Return [X, Y] of the center of cell containing provided text 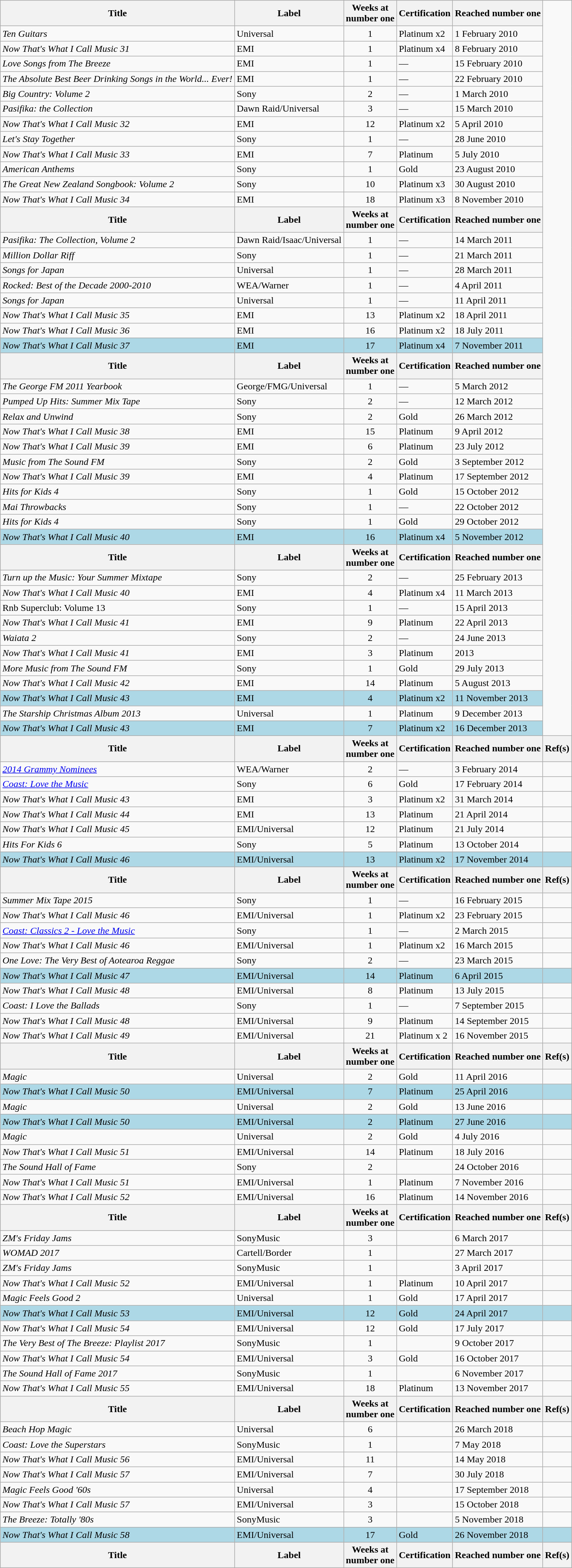
15 October 2012 [498, 492]
Magic Feels Good 2 [117, 1298]
Now That's What I Call Music 47 [117, 975]
8 November 2010 [498, 199]
Turn up the Music: Your Summer Mixtape [117, 578]
15 March 2010 [498, 109]
7 November 2011 [498, 345]
21 [370, 1036]
Now That's What I Call Music 44 [117, 814]
4 July 2016 [498, 1137]
8 [370, 991]
17 February 2014 [498, 784]
24 April 2017 [498, 1313]
Waiata 2 [117, 638]
17 September 2018 [498, 1490]
26 March 2018 [498, 1429]
16 March 2015 [498, 945]
Now That's What I Call Music 42 [117, 683]
5 March 2012 [498, 386]
17 November 2014 [498, 859]
15 October 2018 [498, 1505]
The Absolute Best Beer Drinking Songs in the World... Ever! [117, 79]
Now That's What I Call Music 45 [117, 829]
25 April 2016 [498, 1092]
5 August 2013 [498, 683]
5 November 2012 [498, 537]
11 April 2016 [498, 1077]
14 March 2011 [498, 240]
28 June 2010 [498, 139]
27 June 2016 [498, 1122]
28 March 2011 [498, 270]
George/FMG/Universal [289, 386]
Summer Mix Tape 2015 [117, 900]
29 October 2012 [498, 522]
21 April 2014 [498, 814]
9 October 2017 [498, 1343]
Music from The Sound FM [117, 462]
17 April 2017 [498, 1298]
The Sound Hall of Fame 2017 [117, 1373]
16 December 2013 [498, 728]
5 July 2010 [498, 154]
11 [370, 1459]
Now That's What I Call Music 36 [117, 330]
Now That's What I Call Music 34 [117, 199]
8 February 2010 [498, 49]
13 July 2015 [498, 991]
2013 [498, 653]
15 April 2013 [498, 608]
Coast: Love the Music [117, 784]
16 October 2017 [498, 1358]
15 February 2010 [498, 64]
15 [370, 431]
Now That's What I Call Music 55 [117, 1388]
Cartell/Border [289, 1253]
Relax and Unwind [117, 416]
Now That's What I Call Music 49 [117, 1036]
12 March 2012 [498, 401]
More Music from The Sound FM [117, 668]
Now That's What I Call Music 38 [117, 431]
Now That's What I Call Music 37 [117, 345]
27 March 2017 [498, 1253]
23 March 2015 [498, 960]
One Love: The Very Best of Aotearoa Reggae [117, 960]
Coast: I Love the Ballads [117, 1006]
Let's Stay Together [117, 139]
Now That's What I Call Music 31 [117, 49]
13 June 2016 [498, 1107]
Big Country: Volume 2 [117, 94]
Love Songs from The Breeze [117, 64]
American Anthems [117, 169]
3 April 2017 [498, 1268]
22 February 2010 [498, 79]
Now That's What I Call Music 35 [117, 315]
Now That's What I Call Music 56 [117, 1459]
18 April 2011 [498, 315]
Dawn Raid/Universal [289, 109]
31 March 2014 [498, 799]
Million Dollar Riff [117, 255]
2 March 2015 [498, 930]
26 March 2012 [498, 416]
6 March 2017 [498, 1238]
23 February 2015 [498, 915]
Hits For Kids 6 [117, 844]
Beach Hop Magic [117, 1429]
6 November 2017 [498, 1373]
13 November 2017 [498, 1388]
Coast: Love the Superstars [117, 1444]
Dawn Raid/Isaac/Universal [289, 240]
30 July 2018 [498, 1474]
14 May 2018 [498, 1459]
1 March 2010 [498, 94]
7 September 2015 [498, 1006]
23 July 2012 [498, 446]
24 June 2013 [498, 638]
17 September 2012 [498, 477]
16 February 2015 [498, 900]
11 November 2013 [498, 698]
Pumped Up Hits: Summer Mix Tape [117, 401]
Now That's What I Call Music 32 [117, 124]
The Starship Christmas Album 2013 [117, 713]
26 November 2018 [498, 1535]
7 May 2018 [498, 1444]
9 December 2013 [498, 713]
29 July 2013 [498, 668]
11 April 2011 [498, 300]
18 July 2016 [498, 1152]
The Breeze: Totally '80s [117, 1520]
Rnb Superclub: Volume 13 [117, 608]
10 [370, 184]
Now That's What I Call Music 33 [117, 154]
16 November 2015 [498, 1036]
3 September 2012 [498, 462]
10 April 2017 [498, 1283]
5 April 2010 [498, 124]
23 August 2010 [498, 169]
6 April 2015 [498, 975]
14 September 2015 [498, 1021]
30 August 2010 [498, 184]
Now That's What I Call Music 53 [117, 1313]
25 February 2013 [498, 578]
5 [370, 844]
22 October 2012 [498, 507]
21 March 2011 [498, 255]
Pasifika: the Collection [117, 109]
7 November 2016 [498, 1182]
13 October 2014 [498, 844]
3 February 2014 [498, 769]
The George FM 2011 Yearbook [117, 386]
Platinum x 2 [425, 1036]
17 July 2017 [498, 1328]
4 April 2011 [498, 285]
5 November 2018 [498, 1520]
22 April 2013 [498, 623]
11 March 2013 [498, 593]
Now That's What I Call Music 58 [117, 1535]
Rocked: Best of the Decade 2000-2010 [117, 285]
21 July 2014 [498, 829]
Pasifika: The Collection, Volume 2 [117, 240]
Ten Guitars [117, 34]
WOMAD 2017 [117, 1253]
Coast: Classics 2 - Love the Music [117, 930]
The Great New Zealand Songbook: Volume 2 [117, 184]
2014 Grammy Nominees [117, 769]
24 October 2016 [498, 1167]
Magic Feels Good '60s [117, 1490]
18 July 2011 [498, 330]
14 November 2016 [498, 1197]
Mai Throwbacks [117, 507]
The Very Best of The Breeze: Playlist 2017 [117, 1343]
The Sound Hall of Fame [117, 1167]
1 February 2010 [498, 34]
9 April 2012 [498, 431]
